Find where the given text appears and provide that cell's center as (X, Y) coordinate. 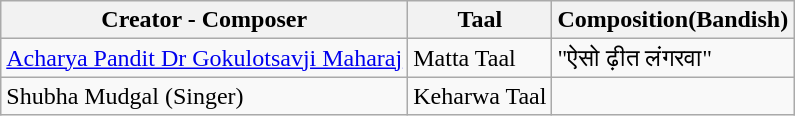
Keharwa Taal (480, 96)
Creator - Composer (204, 20)
"ऐसो ढ़ीत लंगरवा" (673, 58)
Acharya Pandit Dr Gokulotsavji Maharaj (204, 58)
Taal (480, 20)
Composition(Bandish) (673, 20)
Matta Taal (480, 58)
Shubha Mudgal (Singer) (204, 96)
